Determine the (X, Y) coordinate at the center of the cell enclosing the given text.  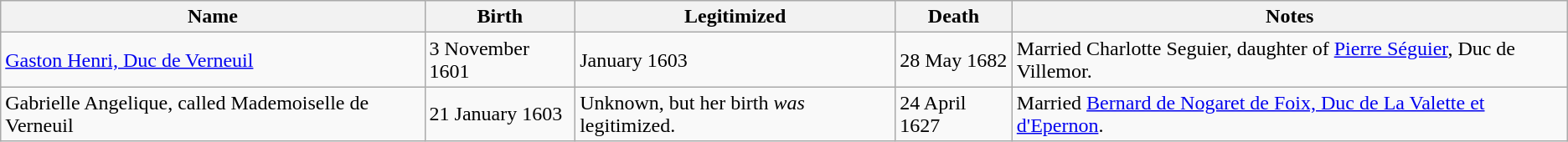
24 April 1627 (954, 114)
3 November 1601 (500, 60)
Married Bernard de Nogaret de Foix, Duc de La Valette et d'Epernon. (1290, 114)
Name (213, 17)
Unknown, but her birth was legitimized. (735, 114)
Birth (500, 17)
January 1603 (735, 60)
28 May 1682 (954, 60)
Death (954, 17)
Notes (1290, 17)
Married Charlotte Seguier, daughter of Pierre Séguier, Duc de Villemor. (1290, 60)
21 January 1603 (500, 114)
Gabrielle Angelique, called Mademoiselle de Verneuil (213, 114)
Legitimized (735, 17)
Gaston Henri, Duc de Verneuil (213, 60)
